Determine the (X, Y) coordinate at the center of the cell enclosing the given text.  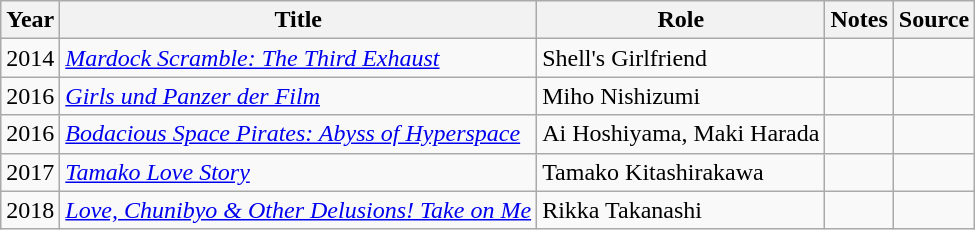
Mardock Scramble: The Third Exhaust (298, 58)
2018 (30, 210)
Source (934, 20)
Girls und Panzer der Film (298, 96)
2014 (30, 58)
Role (681, 20)
Notes (859, 20)
Shell's Girlfriend (681, 58)
Tamako Kitashirakawa (681, 172)
Bodacious Space Pirates: Abyss of Hyperspace (298, 134)
Ai Hoshiyama, Maki Harada (681, 134)
Miho Nishizumi (681, 96)
2017 (30, 172)
Tamako Love Story (298, 172)
Love, Chunibyo & Other Delusions! Take on Me (298, 210)
Rikka Takanashi (681, 210)
Year (30, 20)
Title (298, 20)
